Determine the (X, Y) coordinate at the center of the cell enclosing the given text.  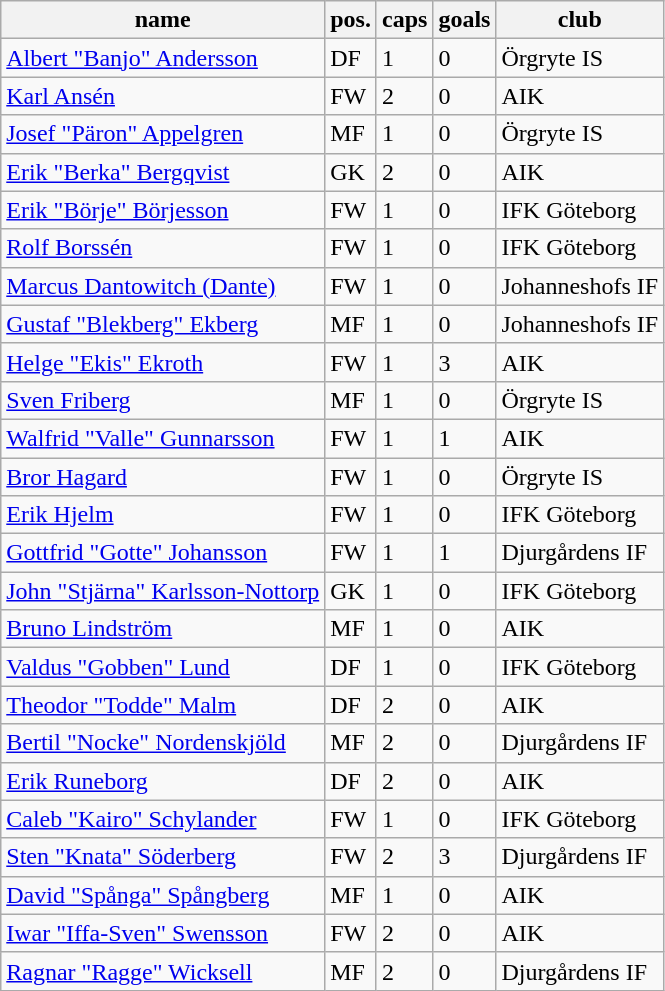
Caleb "Kairo" Schylander (163, 819)
Theodor "Todde" Malm (163, 705)
Sten "Knata" Söderberg (163, 857)
Erik "Berka" Bergqvist (163, 172)
David "Spånga" Spångberg (163, 895)
Bertil "Nocke" Nordenskjöld (163, 743)
club (580, 20)
Erik "Börje" Börjesson (163, 210)
Bruno Lindström (163, 629)
Bror Hagard (163, 477)
pos. (351, 20)
goals (464, 20)
Ragnar "Ragge" Wicksell (163, 971)
Marcus Dantowitch (Dante) (163, 286)
Helge "Ekis" Ekroth (163, 362)
Karl Ansén (163, 96)
Albert "Banjo" Andersson (163, 58)
Rolf Borssén (163, 248)
name (163, 20)
Sven Friberg (163, 400)
Gottfrid "Gotte" Johansson (163, 553)
Erik Runeborg (163, 781)
Iwar "Iffa-Sven" Swensson (163, 933)
Gustaf "Blekberg" Ekberg (163, 324)
Erik Hjelm (163, 515)
Josef "Päron" Appelgren (163, 134)
caps (404, 20)
Valdus "Gobben" Lund (163, 667)
Walfrid "Valle" Gunnarsson (163, 438)
John "Stjärna" Karlsson-Nottorp (163, 591)
